Output the [x, y] coordinate of the center of the cell containing the given text.  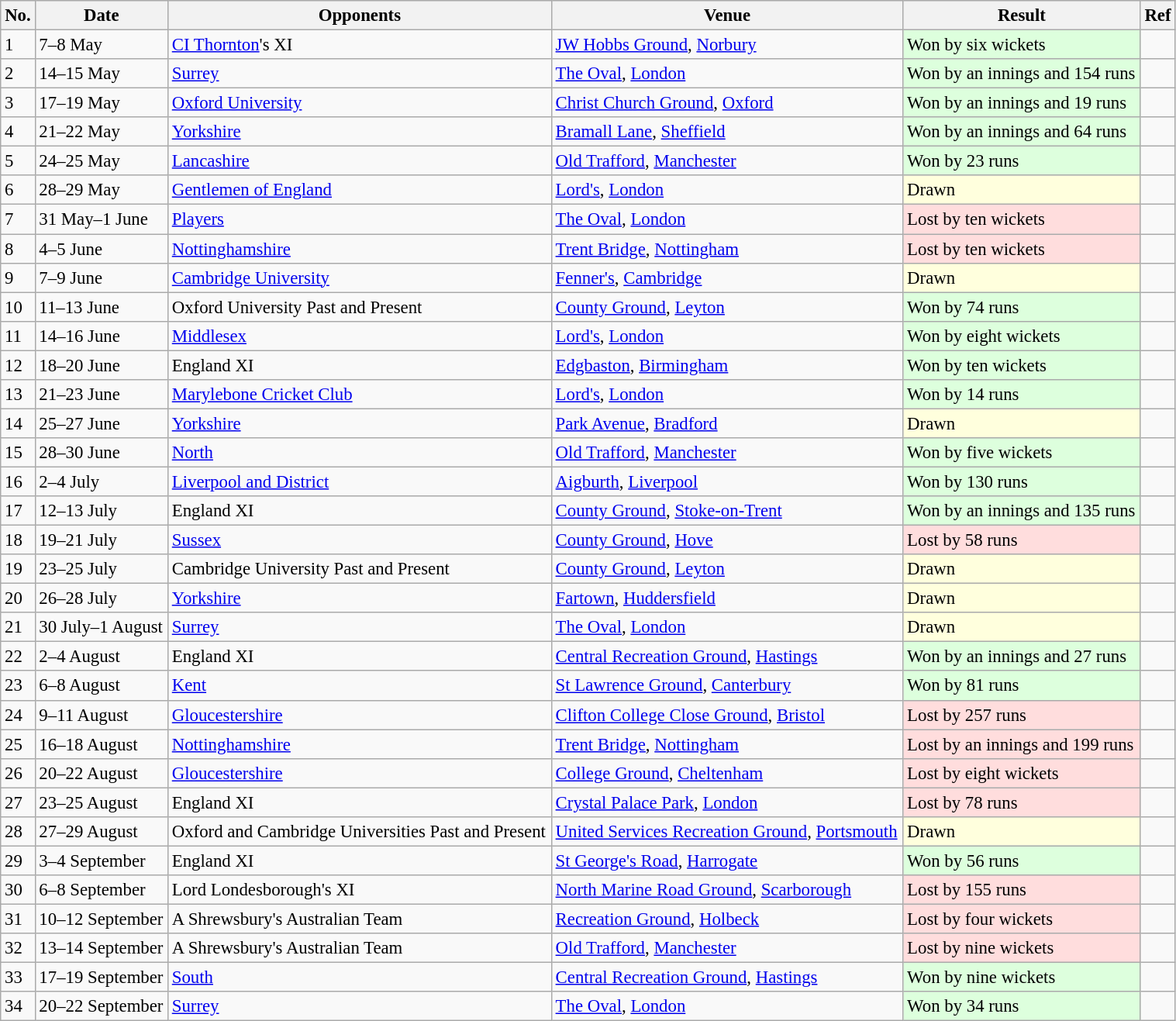
2–4 July [101, 481]
Oxford University Past and Present [360, 307]
Liverpool and District [360, 481]
4–5 June [101, 249]
24–25 May [101, 161]
27 [18, 802]
Date [101, 16]
United Services Recreation Ground, Portsmouth [727, 832]
County Ground, Hove [727, 540]
13–14 September [101, 948]
Won by ten wickets [1022, 365]
25–27 June [101, 423]
28–29 May [101, 190]
Won by an innings and 19 runs [1022, 103]
18–20 June [101, 365]
3–4 September [101, 861]
14–15 May [101, 74]
26 [18, 773]
Venue [727, 16]
28 [18, 832]
11–13 June [101, 307]
Recreation Ground, Holbeck [727, 919]
Clifton College Close Ground, Bristol [727, 715]
Won by an innings and 154 runs [1022, 74]
Won by an innings and 27 runs [1022, 657]
Result [1022, 16]
26–28 July [101, 598]
2–4 August [101, 657]
Bramall Lane, Sheffield [727, 132]
16–18 August [101, 744]
10 [18, 307]
31 May–1 June [101, 219]
Won by 34 runs [1022, 1006]
Oxford and Cambridge Universities Past and Present [360, 832]
Middlesex [360, 336]
Kent [360, 686]
Lost by 58 runs [1022, 540]
6–8 August [101, 686]
14–16 June [101, 336]
St Lawrence Ground, Canterbury [727, 686]
32 [18, 948]
Won by 81 runs [1022, 686]
1 [18, 45]
Ref [1158, 16]
Lancashire [360, 161]
23–25 August [101, 802]
Won by 130 runs [1022, 481]
18 [18, 540]
4 [18, 132]
27–29 August [101, 832]
20–22 September [101, 1006]
Lost by 155 runs [1022, 890]
Won by nine wickets [1022, 978]
29 [18, 861]
Opponents [360, 16]
21–23 June [101, 395]
Lost by an innings and 199 runs [1022, 744]
17–19 September [101, 978]
County Ground, Stoke-on-Trent [727, 511]
30 July–1 August [101, 627]
23–25 July [101, 569]
7–9 June [101, 278]
28–30 June [101, 453]
Aigburth, Liverpool [727, 481]
33 [18, 978]
No. [18, 16]
9–11 August [101, 715]
22 [18, 657]
Lost by four wickets [1022, 919]
14 [18, 423]
College Ground, Cheltenham [727, 773]
St George's Road, Harrogate [727, 861]
30 [18, 890]
31 [18, 919]
Lost by eight wickets [1022, 773]
12–13 July [101, 511]
17–19 May [101, 103]
17 [18, 511]
23 [18, 686]
13 [18, 395]
3 [18, 103]
JW Hobbs Ground, Norbury [727, 45]
Lost by nine wickets [1022, 948]
Edgbaston, Birmingham [727, 365]
Lost by 78 runs [1022, 802]
Gentlemen of England [360, 190]
CI Thornton's XI [360, 45]
20–22 August [101, 773]
21–22 May [101, 132]
Cambridge University Past and Present [360, 569]
Won by eight wickets [1022, 336]
20 [18, 598]
Christ Church Ground, Oxford [727, 103]
Oxford University [360, 103]
Won by 14 runs [1022, 395]
Won by six wickets [1022, 45]
19–21 July [101, 540]
Marylebone Cricket Club [360, 395]
6–8 September [101, 890]
Won by 74 runs [1022, 307]
Lost by 257 runs [1022, 715]
Lord Londesborough's XI [360, 890]
Cambridge University [360, 278]
Won by five wickets [1022, 453]
Won by an innings and 64 runs [1022, 132]
North [360, 453]
Won by 56 runs [1022, 861]
19 [18, 569]
North Marine Road Ground, Scarborough [727, 890]
24 [18, 715]
Players [360, 219]
16 [18, 481]
Won by an innings and 135 runs [1022, 511]
21 [18, 627]
25 [18, 744]
Sussex [360, 540]
34 [18, 1006]
5 [18, 161]
11 [18, 336]
6 [18, 190]
Won by 23 runs [1022, 161]
Crystal Palace Park, London [727, 802]
Park Avenue, Bradford [727, 423]
12 [18, 365]
15 [18, 453]
South [360, 978]
7 [18, 219]
9 [18, 278]
Fartown, Huddersfield [727, 598]
8 [18, 249]
Fenner's, Cambridge [727, 278]
10–12 September [101, 919]
2 [18, 74]
7–8 May [101, 45]
